Output the (X, Y) coordinate of the center of the cell containing the given text.  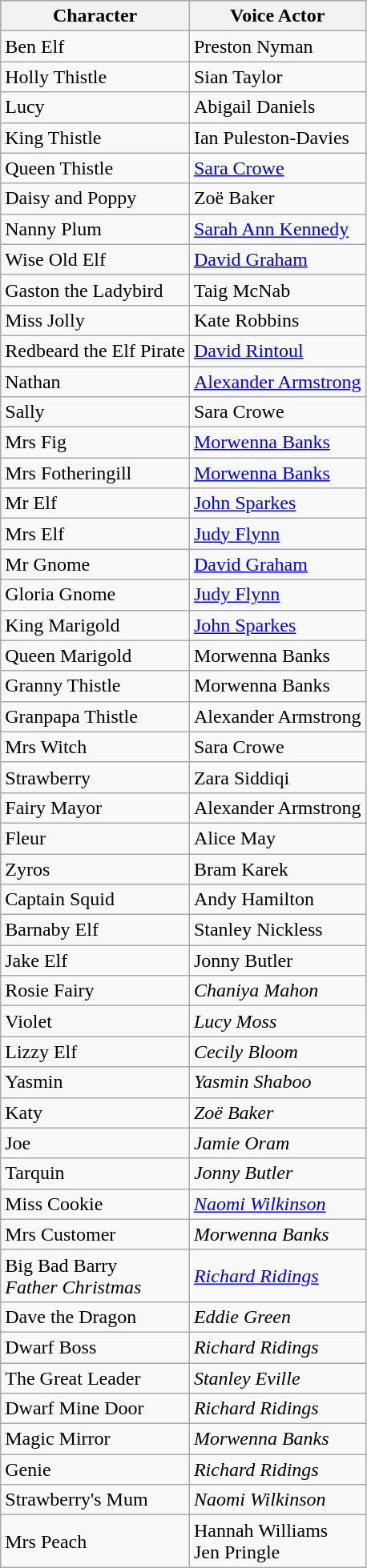
The Great Leader (95, 1378)
David Rintoul (277, 351)
Dave the Dragon (95, 1317)
Big Bad BarryFather Christmas (95, 1276)
Fleur (95, 838)
Sarah Ann Kennedy (277, 229)
Lucy Moss (277, 1021)
Character (95, 16)
Mrs Customer (95, 1234)
Captain Squid (95, 900)
Daisy and Poppy (95, 199)
Dwarf Boss (95, 1347)
Miss Cookie (95, 1204)
Preston Nyman (277, 46)
Mr Elf (95, 503)
Taig McNab (277, 290)
Nathan (95, 382)
Strawberry (95, 777)
Wise Old Elf (95, 259)
Chaniya Mahon (277, 991)
Lizzy Elf (95, 1052)
Stanley Eville (277, 1378)
Yasmin Shaboo (277, 1082)
King Marigold (95, 625)
Hannah WilliamsJen Pringle (277, 1542)
Mrs Elf (95, 534)
Lucy (95, 107)
King Thistle (95, 138)
Miss Jolly (95, 320)
Bram Karek (277, 868)
Zara Siddiqi (277, 777)
Kate Robbins (277, 320)
Holly Thistle (95, 77)
Granny Thistle (95, 686)
Nanny Plum (95, 229)
Mrs Peach (95, 1542)
Ben Elf (95, 46)
Stanley Nickless (277, 930)
Sian Taylor (277, 77)
Strawberry's Mum (95, 1500)
Joe (95, 1143)
Voice Actor (277, 16)
Barnaby Elf (95, 930)
Dwarf Mine Door (95, 1409)
Jamie Oram (277, 1143)
Gloria Gnome (95, 595)
Tarquin (95, 1173)
Genie (95, 1470)
Jake Elf (95, 960)
Magic Mirror (95, 1439)
Katy (95, 1113)
Cecily Bloom (277, 1052)
Violet (95, 1021)
Mrs Witch (95, 747)
Fairy Mayor (95, 808)
Rosie Fairy (95, 991)
Eddie Green (277, 1317)
Yasmin (95, 1082)
Ian Puleston-Davies (277, 138)
Andy Hamilton (277, 900)
Zyros (95, 868)
Granpapa Thistle (95, 716)
Queen Marigold (95, 656)
Sally (95, 412)
Redbeard the Elf Pirate (95, 351)
Alice May (277, 838)
Mr Gnome (95, 564)
Abigail Daniels (277, 107)
Mrs Fig (95, 443)
Gaston the Ladybird (95, 290)
Mrs Fotheringill (95, 473)
Queen Thistle (95, 168)
